Detect which cell encompasses the target text, then output its [X, Y] center coordinate. 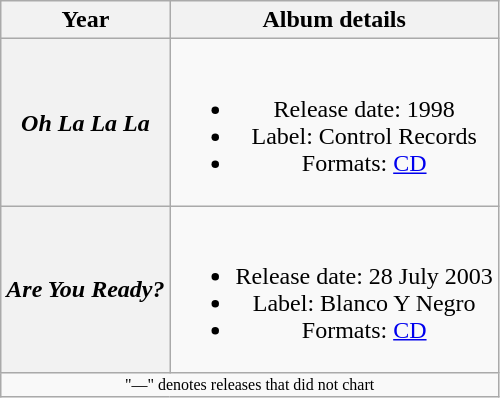
Year [86, 20]
"—" denotes releases that did not chart [250, 385]
Release date: 1998Label: Control RecordsFormats: CD [334, 122]
Release date: 28 July 2003Label: Blanco Y NegroFormats: CD [334, 290]
Oh La La La [86, 122]
Album details [334, 20]
Are You Ready? [86, 290]
